Find where the given text appears and provide that cell's center as (X, Y) coordinate. 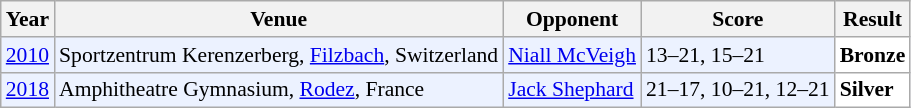
Niall McVeigh (572, 55)
2010 (28, 55)
Sportzentrum Kerenzerberg, Filzbach, Switzerland (278, 55)
Year (28, 19)
Bronze (873, 55)
Jack Shephard (572, 90)
Result (873, 19)
Venue (278, 19)
Score (738, 19)
13–21, 15–21 (738, 55)
21–17, 10–21, 12–21 (738, 90)
Amphitheatre Gymnasium, Rodez, France (278, 90)
Opponent (572, 19)
2018 (28, 90)
Silver (873, 90)
